Capture the cell that displays the provided text and extract its (X, Y) central coordinate. 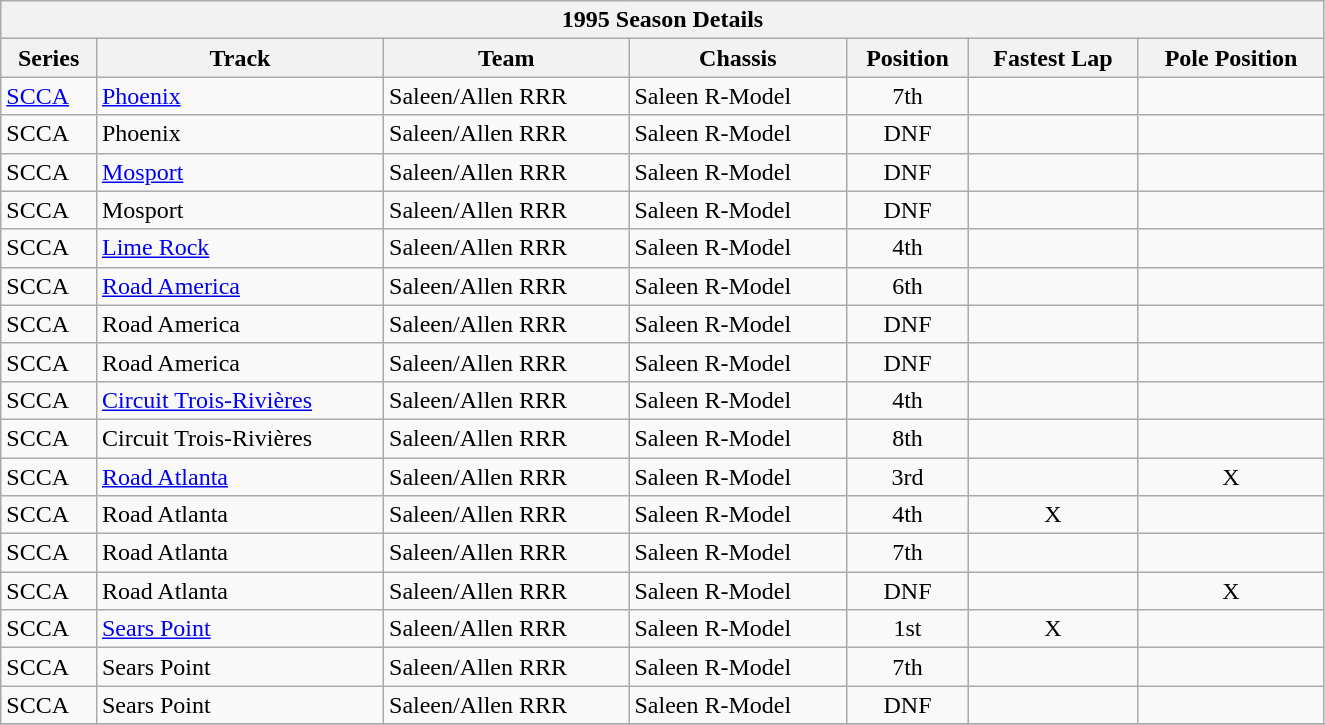
1995 Season Details (663, 20)
Track (240, 58)
Team (506, 58)
Lime Rock (240, 248)
Pole Position (1232, 58)
Series (49, 58)
Chassis (738, 58)
6th (908, 286)
Position (908, 58)
8th (908, 438)
1st (908, 629)
Fastest Lap (1052, 58)
3rd (908, 477)
